For the text-containing cell, return its midpoint in (x, y) coordinate format. 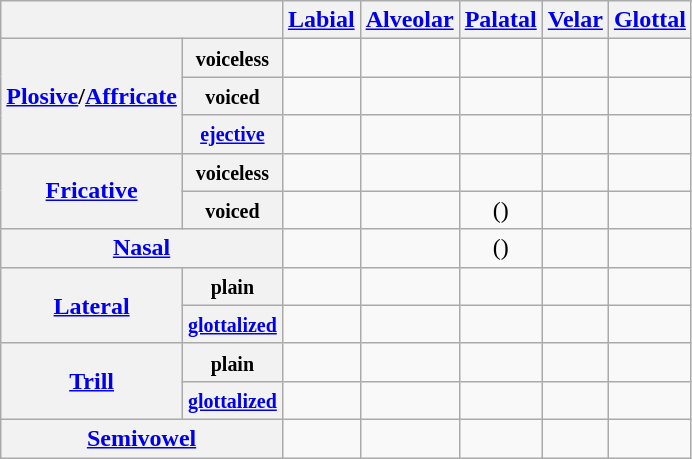
ejective (232, 134)
Velar (575, 20)
Nasal (142, 248)
Glottal (650, 20)
Plosive/Affricate (92, 96)
Semivowel (142, 438)
Fricative (92, 191)
Alveolar (410, 20)
Lateral (92, 305)
Trill (92, 381)
Labial (321, 20)
Palatal (500, 20)
